Capture the cell that displays the provided text and extract its [X, Y] central coordinate. 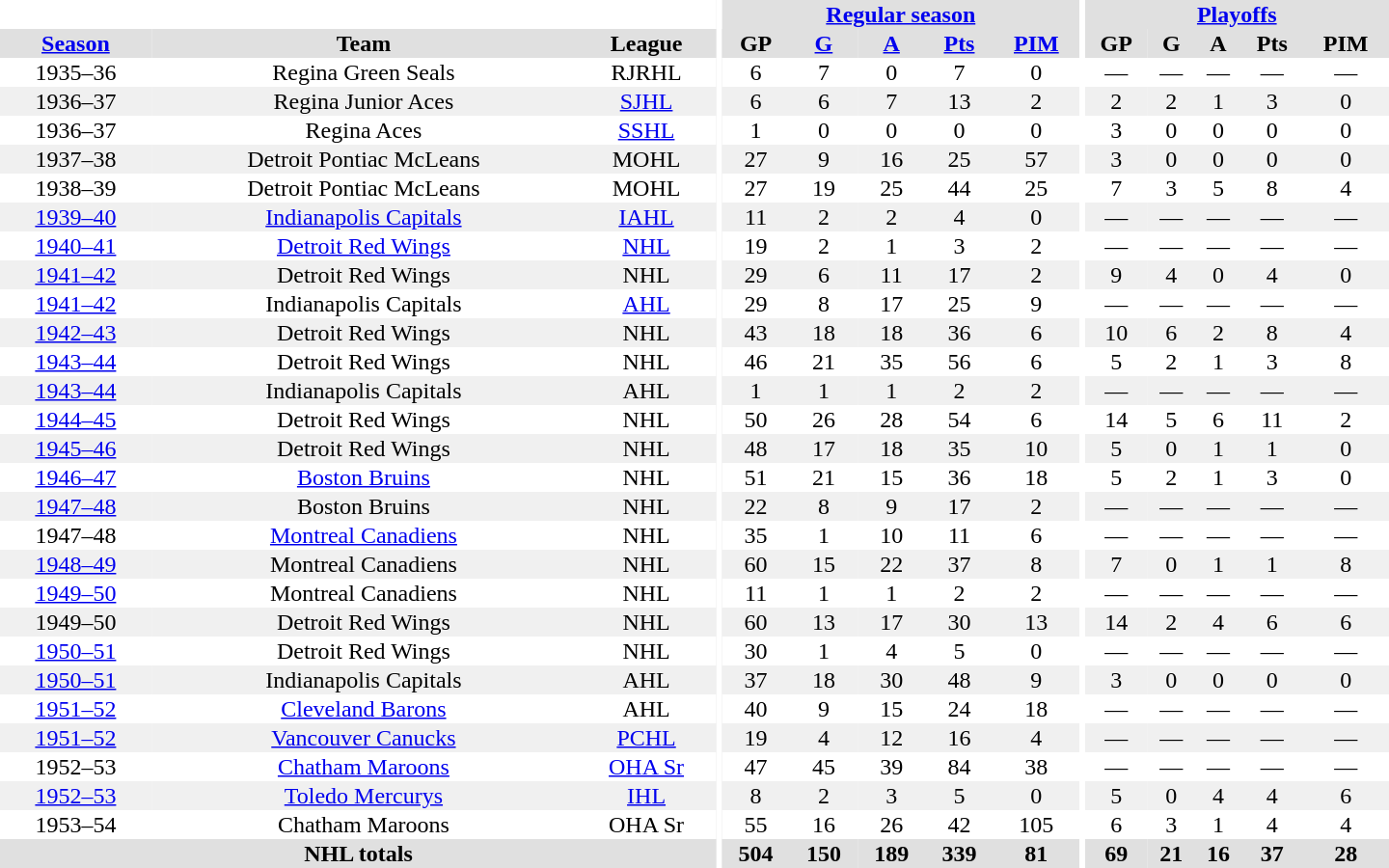
1953–54 [75, 825]
Team [364, 43]
League [646, 43]
56 [959, 362]
1944–45 [75, 420]
24 [959, 709]
38 [1037, 767]
RJRHL [646, 72]
150 [824, 854]
12 [891, 738]
1940–41 [75, 246]
1935–36 [75, 72]
40 [755, 709]
51 [755, 477]
45 [824, 767]
PCHL [646, 738]
IHL [646, 796]
1948–49 [75, 564]
50 [755, 420]
1939–40 [75, 217]
Season [75, 43]
339 [959, 854]
1942–43 [75, 333]
105 [1037, 825]
Regina Green Seals [364, 72]
Cleveland Barons [364, 709]
57 [1037, 159]
1945–46 [75, 448]
504 [755, 854]
1938–39 [75, 188]
Toledo Mercurys [364, 796]
69 [1117, 854]
NHL totals [359, 854]
54 [959, 420]
46 [755, 362]
SSHL [646, 130]
189 [891, 854]
Playoffs [1237, 14]
Regular season [901, 14]
84 [959, 767]
SJHL [646, 101]
Regina Junior Aces [364, 101]
44 [959, 188]
IAHL [646, 217]
Regina Aces [364, 130]
81 [1037, 854]
1946–47 [75, 477]
39 [891, 767]
Vancouver Canucks [364, 738]
55 [755, 825]
43 [755, 333]
47 [755, 767]
1937–38 [75, 159]
42 [959, 825]
